Output the (x, y) coordinate of the center of the cell containing the given text.  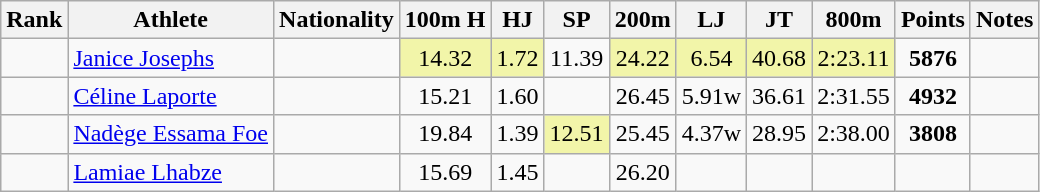
HJ (518, 20)
5.91w (711, 96)
Céline Laporte (171, 96)
2:23.11 (854, 58)
Points (932, 20)
1.45 (518, 172)
2:31.55 (854, 96)
19.84 (445, 134)
15.69 (445, 172)
15.21 (445, 96)
4.37w (711, 134)
6.54 (711, 58)
12.51 (576, 134)
SP (576, 20)
Lamiae Lhabze (171, 172)
Janice Josephs (171, 58)
4932 (932, 96)
200m (642, 20)
26.20 (642, 172)
800m (854, 20)
26.45 (642, 96)
1.60 (518, 96)
11.39 (576, 58)
Nadège Essama Foe (171, 134)
2:38.00 (854, 134)
LJ (711, 20)
Athlete (171, 20)
Nationality (337, 20)
JT (780, 20)
Rank (34, 20)
Notes (1004, 20)
28.95 (780, 134)
1.72 (518, 58)
25.45 (642, 134)
100m H (445, 20)
14.32 (445, 58)
5876 (932, 58)
3808 (932, 134)
36.61 (780, 96)
1.39 (518, 134)
24.22 (642, 58)
40.68 (780, 58)
